Scan for the cell matching the given text and deliver its [x, y] coordinate at center. 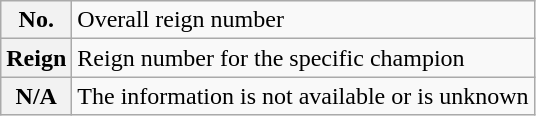
Reign [36, 58]
No. [36, 20]
Overall reign number [303, 20]
N/A [36, 96]
Reign number for the specific champion [303, 58]
The information is not available or is unknown [303, 96]
